From the cell containing the given text, extract its center point as (X, Y) coordinate. 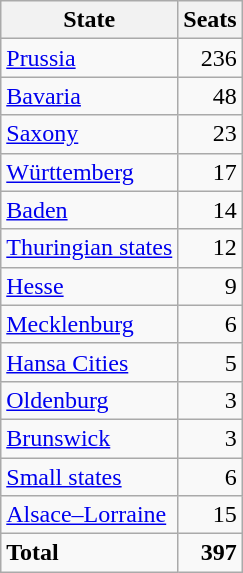
Thuringian states (90, 248)
14 (210, 210)
48 (210, 96)
Total (90, 553)
State (90, 20)
Alsace–Lorraine (90, 515)
Württemberg (90, 172)
Oldenburg (90, 400)
15 (210, 515)
Saxony (90, 134)
Baden (90, 210)
Brunswick (90, 438)
Prussia (90, 58)
Mecklenburg (90, 324)
5 (210, 362)
Seats (210, 20)
397 (210, 553)
236 (210, 58)
Hesse (90, 286)
9 (210, 286)
17 (210, 172)
Bavaria (90, 96)
12 (210, 248)
Small states (90, 477)
Hansa Cities (90, 362)
23 (210, 134)
